Detect which cell encompasses the target text, then output its (x, y) center coordinate. 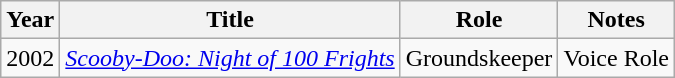
Groundskeeper (479, 58)
2002 (30, 58)
Role (479, 20)
Notes (616, 20)
Voice Role (616, 58)
Title (230, 20)
Scooby-Doo: Night of 100 Frights (230, 58)
Year (30, 20)
